Search for the cell housing the specified text and yield its (X, Y) center coordinate. 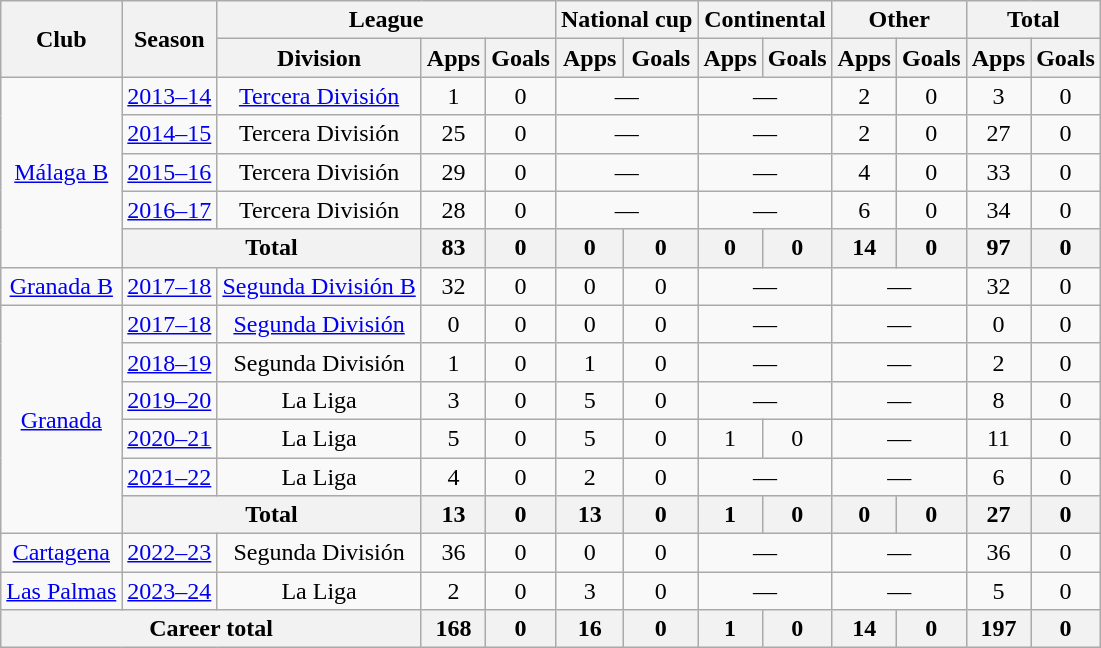
25 (453, 134)
2014–15 (170, 134)
83 (453, 248)
Las Palmas (62, 591)
28 (453, 210)
8 (998, 400)
Cartagena (62, 553)
33 (998, 172)
Granada B (62, 286)
2022–23 (170, 553)
2019–20 (170, 400)
Season (170, 39)
34 (998, 210)
2020–21 (170, 438)
2016–17 (170, 210)
2021–22 (170, 477)
Segunda División B (319, 286)
11 (998, 438)
168 (453, 629)
Club (62, 39)
Career total (212, 629)
197 (998, 629)
League (386, 20)
2015–16 (170, 172)
97 (998, 248)
29 (453, 172)
National cup (626, 20)
Other (899, 20)
Continental (765, 20)
Málaga B (62, 172)
16 (589, 629)
Division (319, 58)
Granada (62, 419)
2018–19 (170, 362)
2013–14 (170, 96)
2023–24 (170, 591)
